Determine the [X, Y] coordinate at the center of the cell enclosing the given text.  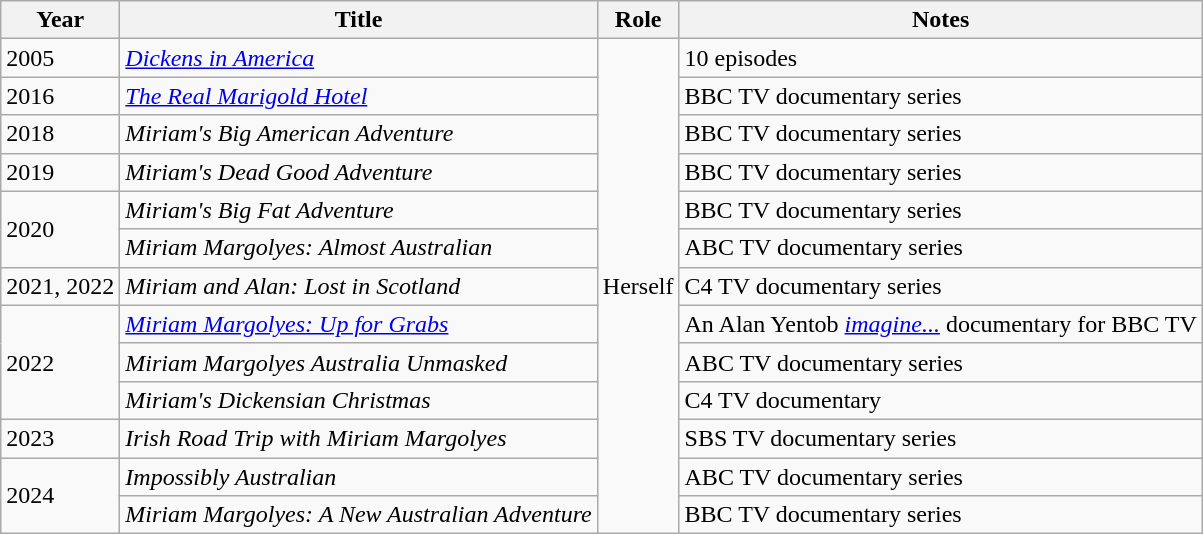
2023 [60, 438]
Year [60, 20]
10 episodes [940, 58]
Herself [638, 286]
SBS TV documentary series [940, 438]
Irish Road Trip with Miriam Margolyes [358, 438]
C4 TV documentary [940, 400]
Dickens in America [358, 58]
Notes [940, 20]
Title [358, 20]
2020 [60, 229]
Miriam's Big American Adventure [358, 134]
Impossibly Australian [358, 477]
2022 [60, 362]
Miriam Margolyes: A New Australian Adventure [358, 515]
Role [638, 20]
2021, 2022 [60, 286]
Miriam Margolyes: Up for Grabs [358, 324]
Miriam Margolyes: Almost Australian [358, 248]
2024 [60, 496]
Miriam and Alan: Lost in Scotland [358, 286]
Miriam Margolyes Australia Unmasked [358, 362]
2019 [60, 172]
An Alan Yentob imagine... documentary for BBC TV [940, 324]
C4 TV documentary series [940, 286]
Miriam's Dead Good Adventure [358, 172]
Miriam's Dickensian Christmas [358, 400]
The Real Marigold Hotel [358, 96]
2016 [60, 96]
2018 [60, 134]
2005 [60, 58]
Miriam's Big Fat Adventure [358, 210]
